Output the [x, y] coordinate of the center of the cell containing the given text.  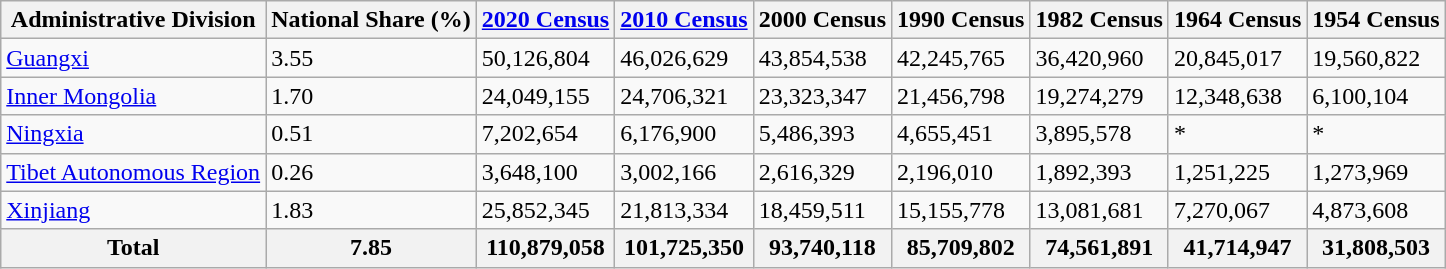
4,655,451 [961, 134]
Ningxia [134, 134]
5,486,393 [822, 134]
23,323,347 [822, 96]
1.70 [372, 96]
21,813,334 [684, 210]
1954 Census [1376, 20]
Total [134, 248]
93,740,118 [822, 248]
0.26 [372, 172]
19,274,279 [1099, 96]
1.83 [372, 210]
101,725,350 [684, 248]
7,270,067 [1237, 210]
1964 Census [1237, 20]
85,709,802 [961, 248]
46,026,629 [684, 58]
Xinjiang [134, 210]
2010 Census [684, 20]
6,176,900 [684, 134]
25,852,345 [545, 210]
2,196,010 [961, 172]
Administrative Division [134, 20]
74,561,891 [1099, 248]
1,273,969 [1376, 172]
13,081,681 [1099, 210]
1,892,393 [1099, 172]
National Share (%) [372, 20]
6,100,104 [1376, 96]
2020 Census [545, 20]
Inner Mongolia [134, 96]
2,616,329 [822, 172]
12,348,638 [1237, 96]
3,895,578 [1099, 134]
42,245,765 [961, 58]
110,879,058 [545, 248]
1982 Census [1099, 20]
7.85 [372, 248]
36,420,960 [1099, 58]
Tibet Autonomous Region [134, 172]
2000 Census [822, 20]
15,155,778 [961, 210]
7,202,654 [545, 134]
3.55 [372, 58]
31,808,503 [1376, 248]
0.51 [372, 134]
1,251,225 [1237, 172]
4,873,608 [1376, 210]
Guangxi [134, 58]
1990 Census [961, 20]
41,714,947 [1237, 248]
21,456,798 [961, 96]
24,706,321 [684, 96]
24,049,155 [545, 96]
3,648,100 [545, 172]
50,126,804 [545, 58]
18,459,511 [822, 210]
20,845,017 [1237, 58]
19,560,822 [1376, 58]
43,854,538 [822, 58]
3,002,166 [684, 172]
